Detect which cell encompasses the target text, then output its [X, Y] center coordinate. 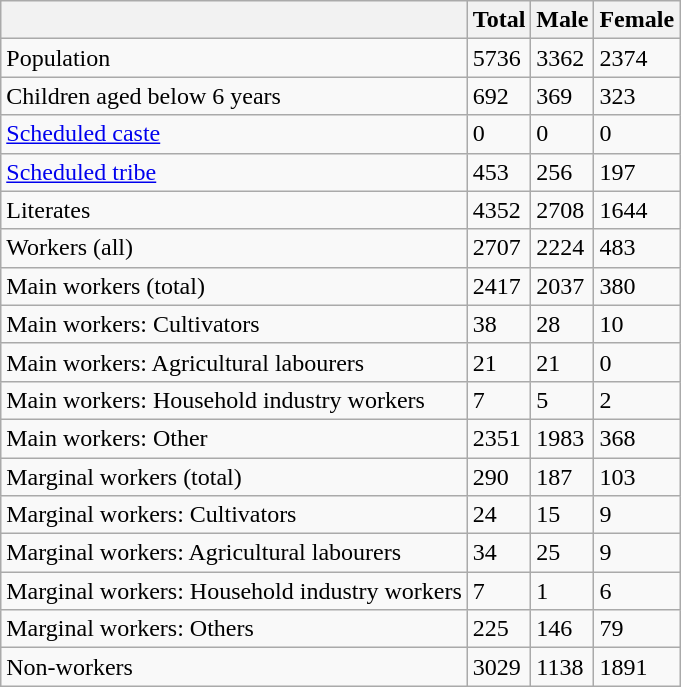
Children aged below 6 years [234, 96]
10 [637, 324]
Literates [234, 210]
1983 [562, 438]
Workers (all) [234, 248]
Scheduled caste [234, 134]
Main workers: Agricultural labourers [234, 362]
24 [499, 515]
369 [562, 96]
2 [637, 400]
Main workers (total) [234, 286]
380 [637, 286]
Marginal workers: Cultivators [234, 515]
Main workers: Other [234, 438]
34 [499, 553]
5 [562, 400]
Total [499, 20]
692 [499, 96]
79 [637, 629]
3362 [562, 58]
2708 [562, 210]
323 [637, 96]
290 [499, 477]
Population [234, 58]
38 [499, 324]
2037 [562, 286]
2224 [562, 248]
4352 [499, 210]
Main workers: Household industry workers [234, 400]
25 [562, 553]
146 [562, 629]
197 [637, 172]
225 [499, 629]
Marginal workers (total) [234, 477]
483 [637, 248]
1644 [637, 210]
Main workers: Cultivators [234, 324]
187 [562, 477]
Scheduled tribe [234, 172]
Marginal workers: Household industry workers [234, 591]
15 [562, 515]
1 [562, 591]
Female [637, 20]
28 [562, 324]
Marginal workers: Agricultural labourers [234, 553]
6 [637, 591]
2707 [499, 248]
103 [637, 477]
Non-workers [234, 667]
453 [499, 172]
Male [562, 20]
2351 [499, 438]
5736 [499, 58]
256 [562, 172]
2374 [637, 58]
368 [637, 438]
1138 [562, 667]
Marginal workers: Others [234, 629]
2417 [499, 286]
3029 [499, 667]
1891 [637, 667]
